Capture the cell that displays the provided text and extract its [X, Y] central coordinate. 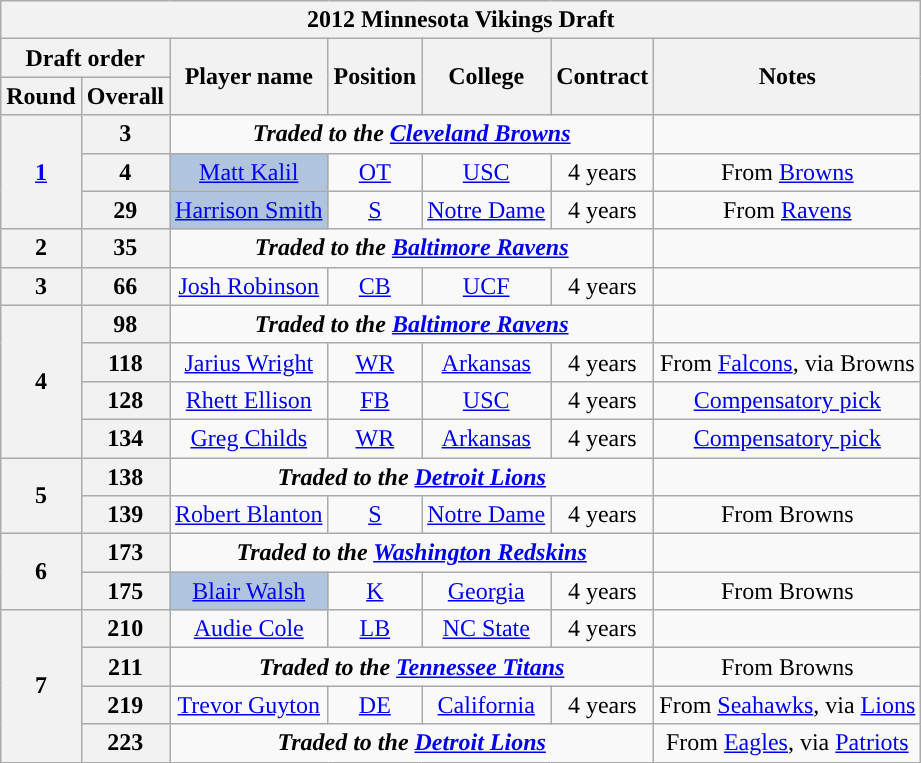
Georgia [486, 591]
Draft order [86, 58]
118 [125, 362]
OT [375, 172]
Position [375, 77]
NC State [486, 629]
Player name [249, 77]
LB [375, 629]
211 [125, 667]
Jarius Wright [249, 362]
223 [125, 743]
Trevor Guyton [249, 705]
210 [125, 629]
Audie Cole [249, 629]
Blair Walsh [249, 591]
Contract [602, 77]
2 [41, 248]
From Ravens [788, 210]
Robert Blanton [249, 515]
2012 Minnesota Vikings Draft [461, 20]
66 [125, 286]
29 [125, 210]
7 [41, 686]
6 [41, 572]
128 [125, 400]
35 [125, 248]
Matt Kalil [249, 172]
Harrison Smith [249, 210]
From Seahawks, via Lions [788, 705]
Traded to the Cleveland Browns [412, 134]
From Eagles, via Patriots [788, 743]
Josh Robinson [249, 286]
Traded to the Washington Redskins [412, 553]
98 [125, 324]
134 [125, 438]
175 [125, 591]
UCF [486, 286]
Greg Childs [249, 438]
K [375, 591]
Traded to the Tennessee Titans [412, 667]
1 [41, 172]
Overall [125, 96]
FB [375, 400]
138 [125, 477]
5 [41, 496]
219 [125, 705]
CB [375, 286]
From Falcons, via Browns [788, 362]
College [486, 77]
Round [41, 96]
DE [375, 705]
Rhett Ellison [249, 400]
Notes [788, 77]
139 [125, 515]
173 [125, 553]
California [486, 705]
